Extract the (x, y) coordinate from the center of the cell holding the provided text.  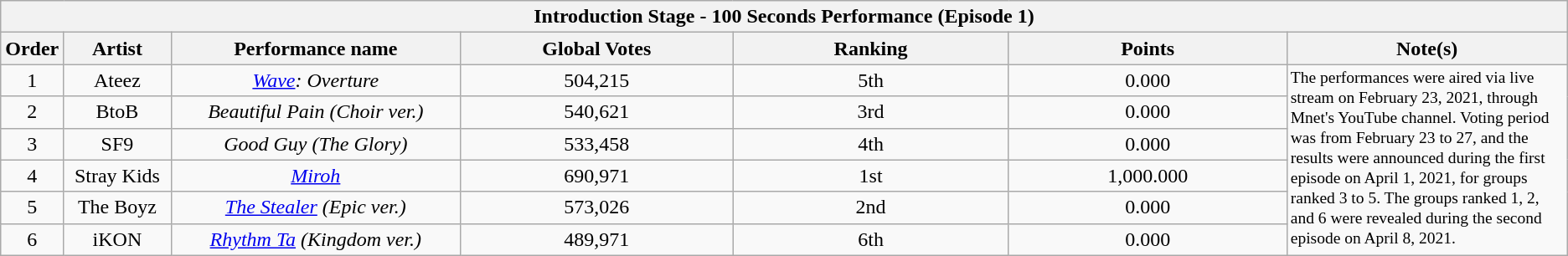
Stray Kids (117, 176)
4 (32, 176)
Beautiful Pain (Choir ver.) (316, 112)
Wave: Overture (316, 80)
SF9 (117, 144)
5 (32, 207)
5th (871, 80)
Good Guy (The Glory) (316, 144)
2nd (871, 207)
Note(s) (1427, 49)
1,000.000 (1148, 176)
533,458 (596, 144)
1st (871, 176)
6th (871, 239)
3 (32, 144)
4th (871, 144)
1 (32, 80)
The Boyz (117, 207)
504,215 (596, 80)
Points (1148, 49)
Order (32, 49)
2 (32, 112)
Artist (117, 49)
Miroh (316, 176)
690,971 (596, 176)
6 (32, 239)
489,971 (596, 239)
Performance name (316, 49)
BtoB (117, 112)
Ateez (117, 80)
3rd (871, 112)
The Stealer (Epic ver.) (316, 207)
Rhythm Ta (Kingdom ver.) (316, 239)
573,026 (596, 207)
Ranking (871, 49)
Introduction Stage - 100 Seconds Performance (Episode 1) (784, 17)
540,621 (596, 112)
iKON (117, 239)
Global Votes (596, 49)
